Locate the cell with the specified text and output its [X, Y] center coordinate. 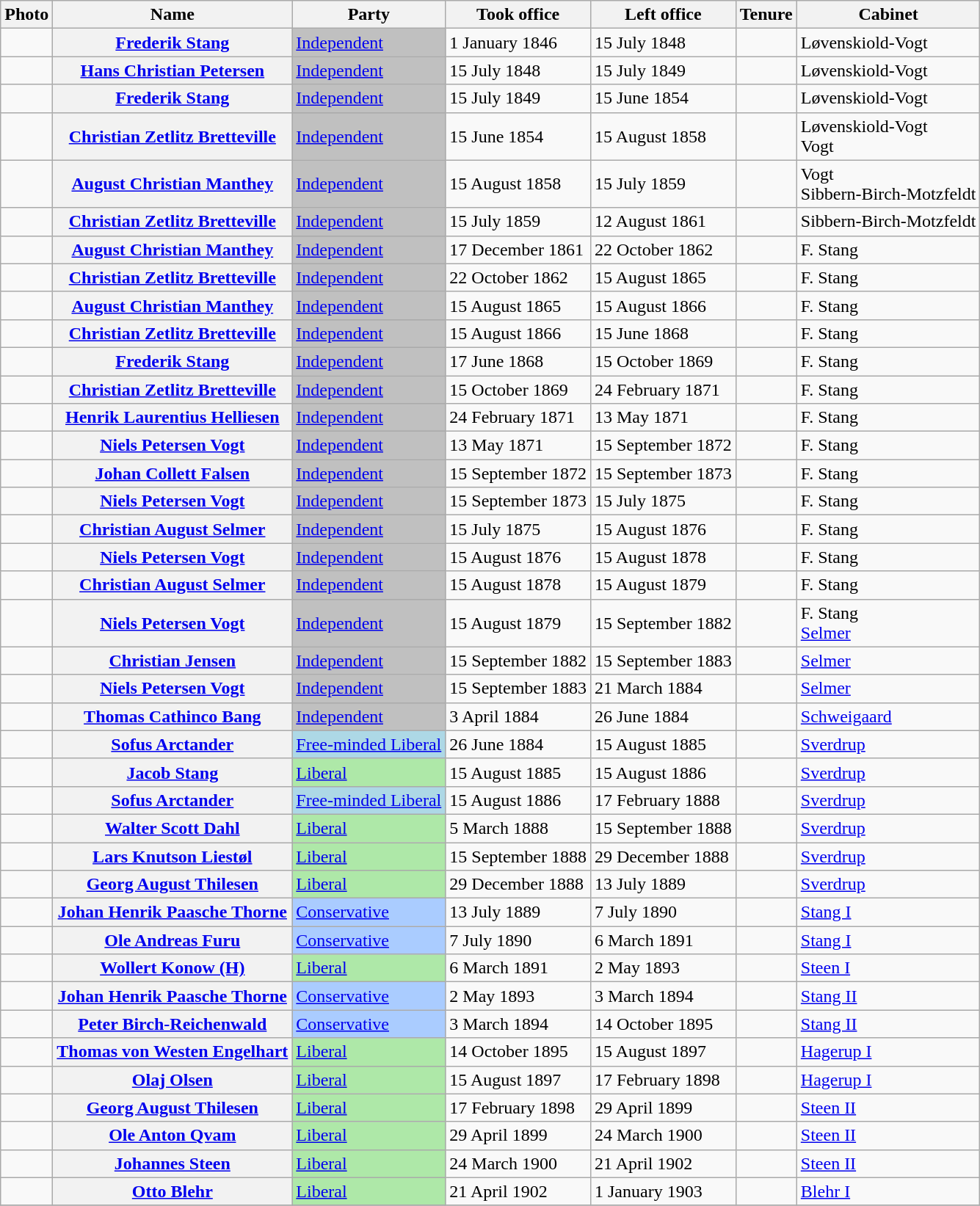
Otto Blehr [173, 1191]
Jacob Stang [173, 772]
3 April 1884 [518, 716]
Schweigaard [888, 716]
Took office [518, 15]
Lars Knutson Liestøl [173, 857]
Vogt Sibbern-Birch-Motzfeldt [888, 184]
12 August 1861 [663, 222]
Johannes Steen [173, 1163]
15 June 1868 [663, 333]
17 December 1861 [518, 250]
Party [369, 15]
Ole Andreas Furu [173, 940]
17 June 1868 [518, 361]
Sibbern-Birch-Motzfeldt [888, 222]
Name [173, 15]
Tenure [766, 15]
Thomas von Westen Engelhart [173, 1052]
1 January 1903 [663, 1191]
Peter Birch-Reichenwald [173, 1024]
F. StangSelmer [888, 622]
21 March 1884 [663, 689]
Ole Anton Qvam [173, 1136]
Løvenskiold-VogtVogt [888, 137]
17 February 1888 [663, 800]
Cabinet [888, 15]
5 March 1888 [518, 828]
Henrik Laurentius Helliesen [173, 418]
Thomas Cathinco Bang [173, 716]
Steen I [888, 968]
Blehr I [888, 1191]
Photo [26, 15]
Christian Jensen [173, 661]
Wollert Konow (H) [173, 968]
Olaj Olsen [173, 1080]
Walter Scott Dahl [173, 828]
Left office [663, 15]
Hans Christian Petersen [173, 70]
Johan Collett Falsen [173, 473]
1 January 1846 [518, 43]
